Return the [x, y] coordinate for the center point of the cell that contains the specified text.  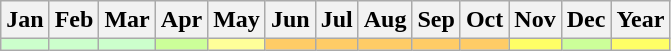
Sep [436, 20]
Jan [25, 20]
Year [640, 20]
Aug [385, 20]
May [237, 20]
Nov [535, 20]
Dec [586, 20]
Jun [290, 20]
Feb [74, 20]
Oct [484, 20]
Jul [336, 20]
Apr [181, 20]
Mar [127, 20]
